Identify which cell holds the provided text, then report its [X, Y] central coordinate. 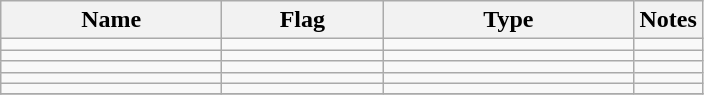
Name [112, 20]
Type [508, 20]
Flag [302, 20]
Notes [668, 20]
